Pinpoint the cell where the given text exists, returning its (x, y) midpoint coordinate. 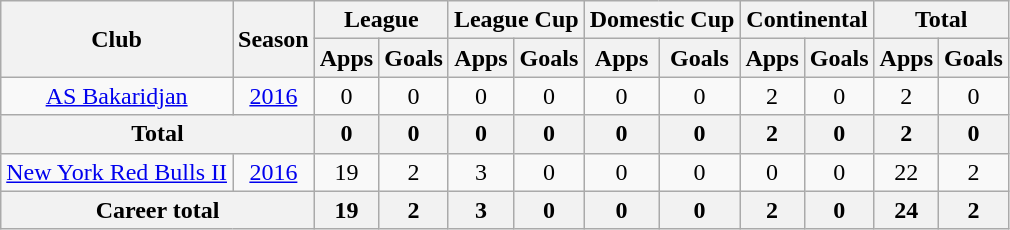
New York Red Bulls II (117, 172)
Season (273, 39)
Club (117, 39)
Career total (158, 210)
22 (906, 172)
24 (906, 210)
League Cup (516, 20)
Domestic Cup (662, 20)
Continental (807, 20)
AS Bakaridjan (117, 96)
League (381, 20)
